Scan for the cell matching the given text and deliver its (X, Y) coordinate at center. 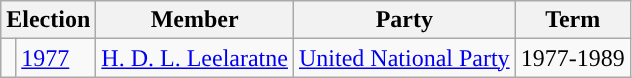
Member (195, 20)
Term (572, 20)
Party (404, 20)
United National Party (404, 58)
H. D. L. Leelaratne (195, 58)
1977-1989 (572, 58)
1977 (56, 58)
Election (48, 20)
